Output the [x, y] coordinate of the center of the cell containing the given text.  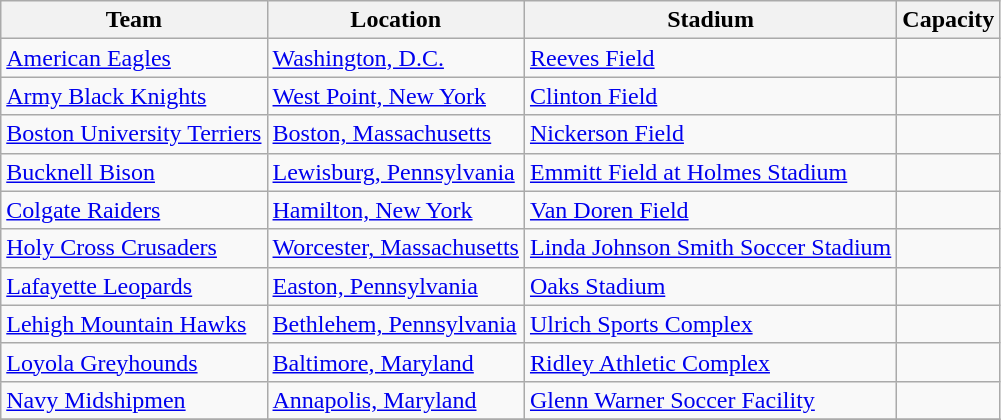
Ulrich Sports Complex [710, 324]
Lewisburg, Pennsylvania [396, 172]
Lehigh Mountain Hawks [134, 324]
Loyola Greyhounds [134, 362]
Van Doren Field [710, 210]
American Eagles [134, 58]
Bethlehem, Pennsylvania [396, 324]
Bucknell Bison [134, 172]
Clinton Field [710, 96]
Oaks Stadium [710, 286]
Lafayette Leopards [134, 286]
Capacity [948, 20]
Worcester, Massachusetts [396, 248]
Holy Cross Crusaders [134, 248]
Team [134, 20]
Boston, Massachusetts [396, 134]
Colgate Raiders [134, 210]
Boston University Terriers [134, 134]
Annapolis, Maryland [396, 400]
Ridley Athletic Complex [710, 362]
Linda Johnson Smith Soccer Stadium [710, 248]
Reeves Field [710, 58]
Emmitt Field at Holmes Stadium [710, 172]
Baltimore, Maryland [396, 362]
Nickerson Field [710, 134]
Location [396, 20]
Hamilton, New York [396, 210]
West Point, New York [396, 96]
Easton, Pennsylvania [396, 286]
Washington, D.C. [396, 58]
Stadium [710, 20]
Navy Midshipmen [134, 400]
Glenn Warner Soccer Facility [710, 400]
Army Black Knights [134, 96]
